From the cell containing the given text, extract its center point as (x, y) coordinate. 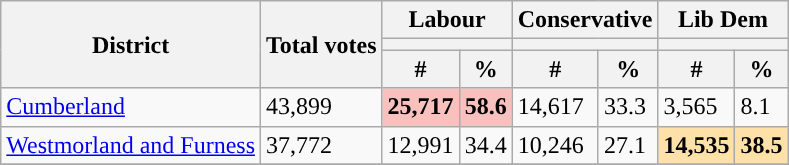
8.1 (762, 107)
Westmorland and Furness (131, 145)
14,617 (555, 107)
Labour (447, 20)
Cumberland (131, 107)
34.4 (486, 145)
27.1 (628, 145)
38.5 (762, 145)
25,717 (420, 107)
Lib Dem (723, 20)
District (131, 44)
Conservative (585, 20)
33.3 (628, 107)
58.6 (486, 107)
14,535 (696, 145)
3,565 (696, 107)
37,772 (322, 145)
43,899 (322, 107)
Total votes (322, 44)
10,246 (555, 145)
12,991 (420, 145)
